Detect which cell encompasses the target text, then output its (x, y) center coordinate. 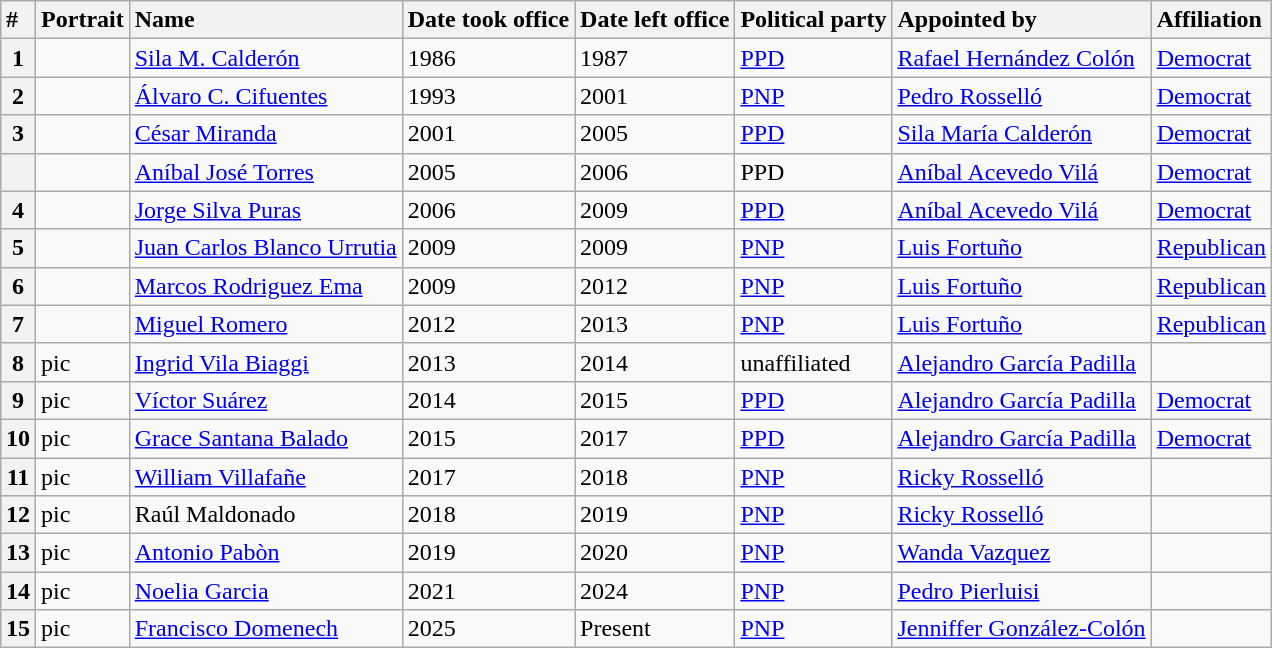
1986 (488, 58)
Portrait (83, 20)
César Miranda (266, 134)
12 (18, 515)
Raúl Maldonado (266, 515)
5 (18, 248)
Political party (814, 20)
15 (18, 629)
Víctor Suárez (266, 400)
11 (18, 477)
2021 (488, 591)
Pedro Rosselló (1022, 96)
Jorge Silva Puras (266, 210)
1993 (488, 96)
Aníbal José Torres (266, 172)
# (18, 20)
14 (18, 591)
Date left office (655, 20)
Appointed by (1022, 20)
Sila M. Calderón (266, 58)
4 (18, 210)
9 (18, 400)
Affiliation (1211, 20)
8 (18, 362)
1987 (655, 58)
6 (18, 286)
7 (18, 324)
2020 (655, 553)
Juan Carlos Blanco Urrutia (266, 248)
Marcos Rodriguez Ema (266, 286)
10 (18, 438)
Grace Santana Balado (266, 438)
13 (18, 553)
Jenniffer González-Colón (1022, 629)
Present (655, 629)
Date took office (488, 20)
Pedro Pierluisi (1022, 591)
Name (266, 20)
2 (18, 96)
Francisco Domenech (266, 629)
1 (18, 58)
Noelia Garcia (266, 591)
Ingrid Vila Biaggi (266, 362)
unaffiliated (814, 362)
William Villafañe (266, 477)
2025 (488, 629)
2024 (655, 591)
Antonio Pabòn (266, 553)
Miguel Romero (266, 324)
3 (18, 134)
Rafael Hernández Colón (1022, 58)
Wanda Vazquez (1022, 553)
Álvaro C. Cifuentes (266, 96)
Sila María Calderón (1022, 134)
